Identify which cell holds the provided text, then report its [X, Y] central coordinate. 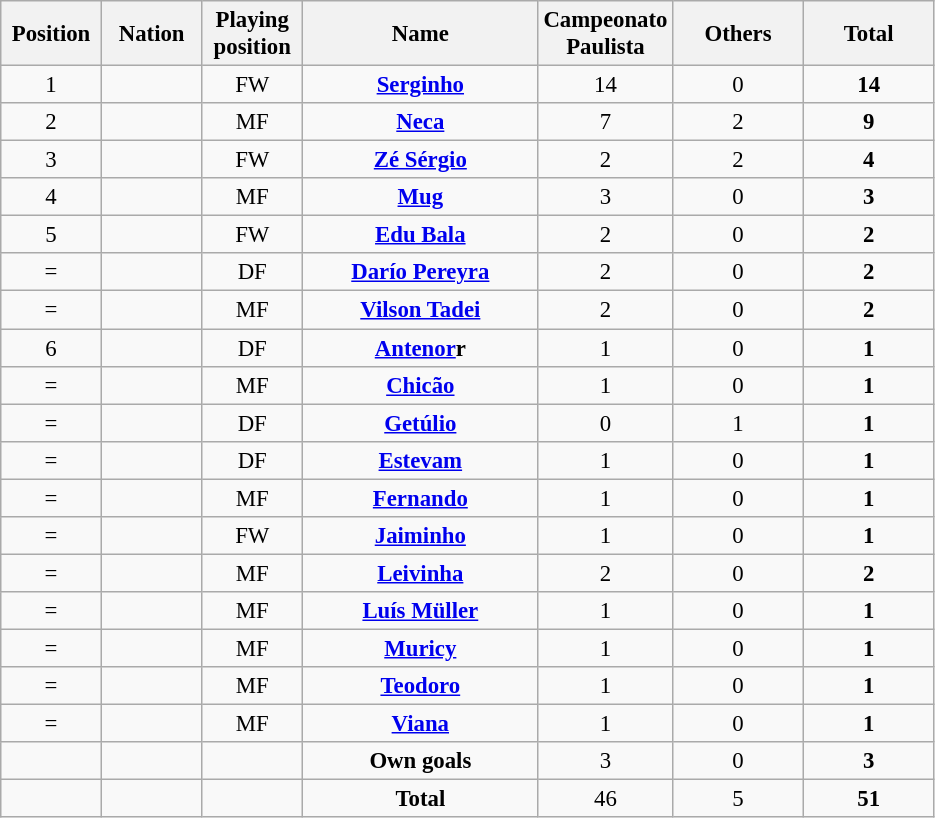
Mug [421, 197]
7 [606, 122]
Vilson Tadei [421, 310]
Playing position [252, 34]
Name [421, 34]
Nation [152, 34]
Antenorr [421, 348]
46 [606, 799]
Campeonato Paulista [606, 34]
Teodoro [421, 686]
6 [52, 348]
Others [738, 34]
Leivinha [421, 573]
Darío Pereyra [421, 273]
Zé Sérgio [421, 160]
Estevam [421, 460]
9 [868, 122]
Own goals [421, 761]
51 [868, 799]
Muricy [421, 648]
Neca [421, 122]
Fernando [421, 498]
Jaiminho [421, 536]
Edu Bala [421, 235]
Serginho [421, 85]
Viana [421, 724]
Chicão [421, 385]
Position [52, 34]
Getúlio [421, 423]
Luís Müller [421, 611]
